Pinpoint the cell where the given text exists, returning its [x, y] midpoint coordinate. 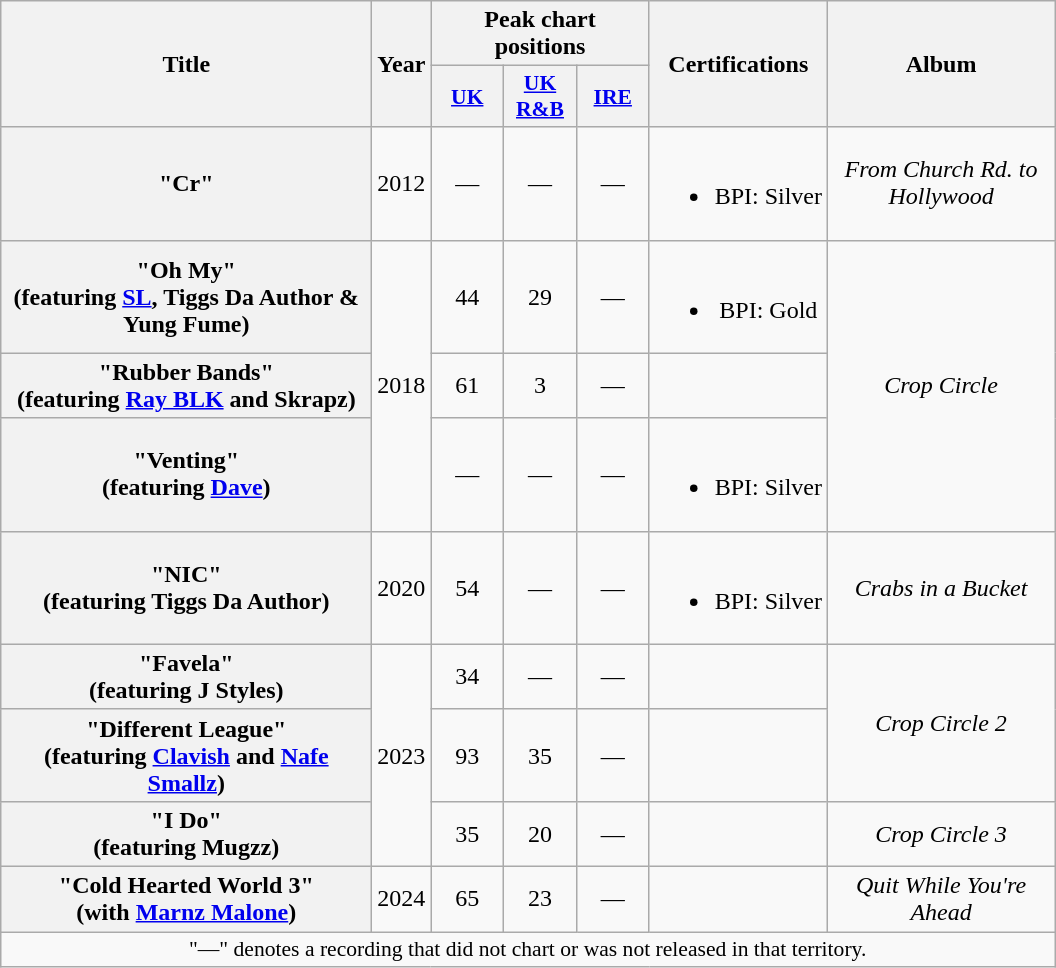
2024 [402, 898]
"Cold Hearted World 3"(with Marnz Malone) [186, 898]
2018 [402, 386]
"Rubber Bands"(featuring Ray BLK and Skrapz) [186, 386]
"Venting"(featuring Dave) [186, 474]
"Favela"(featuring J Styles) [186, 676]
20 [540, 834]
"NIC"(featuring Tiggs Da Author) [186, 588]
2023 [402, 755]
93 [468, 755]
Crop Circle 2 [942, 722]
"Oh My"(featuring SL, Tiggs Da Author & Yung Fume) [186, 296]
"I Do"(featuring Mugzz) [186, 834]
2012 [402, 184]
Album [942, 64]
23 [540, 898]
Crop Circle 3 [942, 834]
UKR&B [540, 96]
"Cr" [186, 184]
44 [468, 296]
Crabs in a Bucket [942, 588]
29 [540, 296]
IRE [612, 96]
"—" denotes a recording that did not chart or was not released in that territory. [528, 950]
3 [540, 386]
Peak chart positions [540, 34]
"Different League"(featuring Clavish and Nafe Smallz) [186, 755]
BPI: Gold [738, 296]
Title [186, 64]
Quit While You're Ahead [942, 898]
Crop Circle [942, 386]
54 [468, 588]
Certifications [738, 64]
UK [468, 96]
Year [402, 64]
61 [468, 386]
2020 [402, 588]
From Church Rd. to Hollywood [942, 184]
65 [468, 898]
34 [468, 676]
